From the cell containing the given text, extract its center point as [X, Y] coordinate. 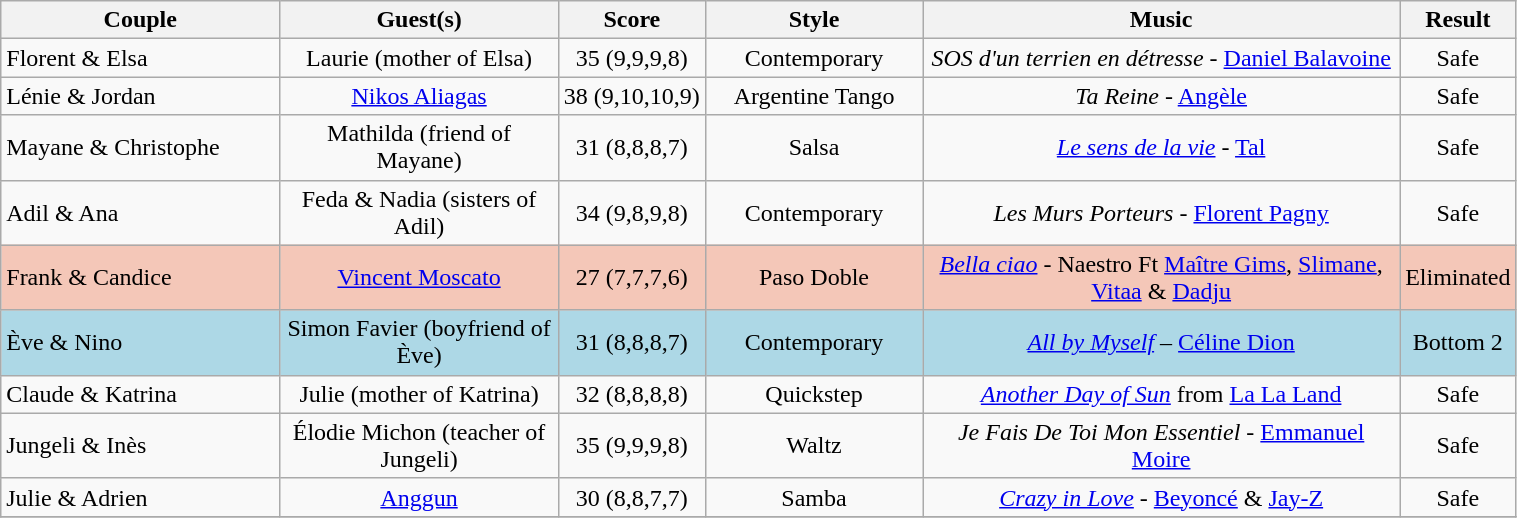
Paso Doble [814, 278]
Ta Reine - Angèle [1162, 96]
Couple [140, 20]
Les Murs Porteurs - Florent Pagny [1162, 212]
Music [1162, 20]
38 (9,10,10,9) [632, 96]
Simon Favier (boyfriend of Ève) [420, 342]
Argentine Tango [814, 96]
Score [632, 20]
Bella ciao - Naestro Ft Maître Gims, Slimane, Vitaa & Dadju [1162, 278]
Anggun [420, 497]
Mayane & Christophe [140, 148]
Jungeli & Inès [140, 446]
Eliminated [1458, 278]
Bottom 2 [1458, 342]
Lénie & Jordan [140, 96]
Vincent Moscato [420, 278]
Nikos Aliagas [420, 96]
Feda & Nadia (sisters of Adil) [420, 212]
Salsa [814, 148]
Samba [814, 497]
Le sens de la vie - Tal [1162, 148]
Frank & Candice [140, 278]
27 (7,7,7,6) [632, 278]
SOS d'un terrien en détresse - Daniel Balavoine [1162, 58]
Guest(s) [420, 20]
Julie & Adrien [140, 497]
Quickstep [814, 394]
Crazy in Love - Beyoncé & Jay-Z [1162, 497]
Florent & Elsa [140, 58]
Élodie Michon (teacher of Jungeli) [420, 446]
Another Day of Sun from La La Land [1162, 394]
Julie (mother of Katrina) [420, 394]
30 (8,8,7,7) [632, 497]
34 (9,8,9,8) [632, 212]
Adil & Ana [140, 212]
Claude & Katrina [140, 394]
Style [814, 20]
Waltz [814, 446]
Je Fais De Toi Mon Essentiel - Emmanuel Moire [1162, 446]
All by Myself – Céline Dion [1162, 342]
32 (8,8,8,8) [632, 394]
Mathilda (friend of Mayane) [420, 148]
Laurie (mother of Elsa) [420, 58]
Result [1458, 20]
Ève & Nino [140, 342]
